From the cell containing the given text, extract its center point as (X, Y) coordinate. 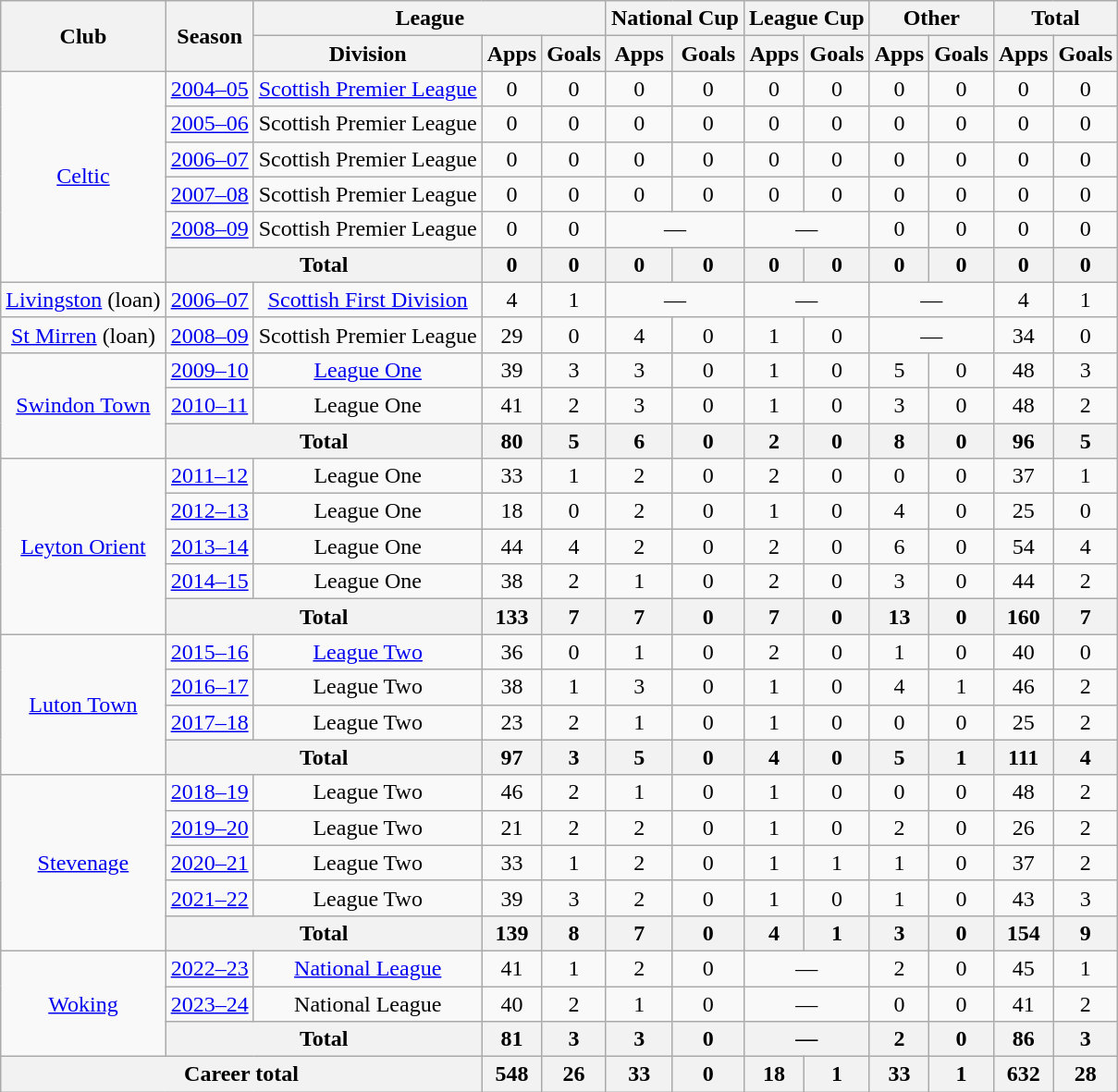
2020–21 (209, 863)
2012–13 (209, 511)
54 (1023, 546)
2019–20 (209, 828)
548 (511, 1074)
29 (511, 335)
2021–22 (209, 898)
21 (511, 828)
Celtic (83, 177)
2016–17 (209, 687)
2015–16 (209, 652)
Leyton Orient (83, 546)
139 (511, 933)
43 (1023, 898)
45 (1023, 968)
National Cup (675, 18)
2022–23 (209, 968)
Scottish First Division (368, 300)
2010–11 (209, 405)
34 (1023, 335)
League (429, 18)
96 (1023, 441)
2018–19 (209, 792)
2023–24 (209, 1003)
13 (899, 617)
Season (209, 36)
133 (511, 617)
Club (83, 36)
81 (511, 1039)
97 (511, 757)
League Cup (806, 18)
28 (1086, 1074)
2017–18 (209, 722)
2013–14 (209, 546)
2011–12 (209, 476)
86 (1023, 1039)
Career total (241, 1074)
111 (1023, 757)
2014–15 (209, 582)
2005–06 (209, 124)
Other (931, 18)
2007–08 (209, 194)
632 (1023, 1074)
36 (511, 652)
154 (1023, 933)
9 (1086, 933)
Luton Town (83, 705)
23 (511, 722)
Livingston (loan) (83, 300)
St Mirren (loan) (83, 335)
Stevenage (83, 863)
2004–05 (209, 89)
Division (368, 54)
2009–10 (209, 370)
Woking (83, 1003)
80 (511, 441)
Swindon Town (83, 405)
160 (1023, 617)
